Detect which cell encompasses the target text, then output its [X, Y] center coordinate. 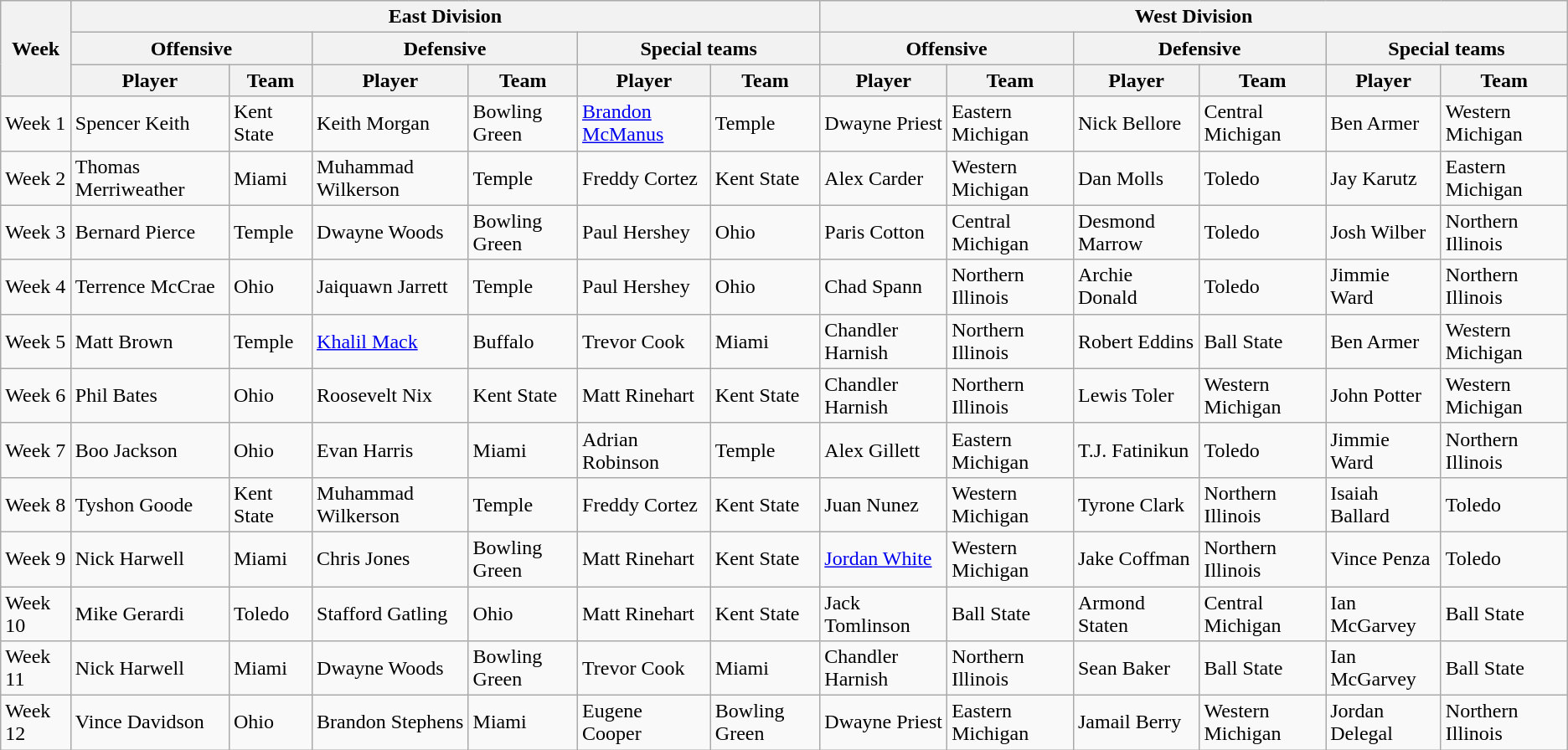
Jake Coffman [1136, 559]
Juan Nunez [884, 504]
West Division [1194, 17]
Lewis Toler [1136, 395]
Bernard Pierce [149, 233]
Brandon McManus [645, 124]
Nick Bellore [1136, 124]
T.J. Fatinikun [1136, 450]
Alex Gillett [884, 450]
Week 3 [36, 233]
Boo Jackson [149, 450]
Terrence McCrae [149, 286]
Eugene Cooper [645, 723]
Roosevelt Nix [390, 395]
Week 2 [36, 177]
Paris Cotton [884, 233]
Week 8 [36, 504]
Tyrone Clark [1136, 504]
Josh Wilber [1384, 233]
Robert Eddins [1136, 342]
Vince Davidson [149, 723]
Week 7 [36, 450]
Week 5 [36, 342]
Dan Molls [1136, 177]
Armond Staten [1136, 613]
Buffalo [523, 342]
Week 12 [36, 723]
Week 11 [36, 668]
Stafford Gatling [390, 613]
Jamail Berry [1136, 723]
Desmond Marrow [1136, 233]
Week 9 [36, 559]
Keith Morgan [390, 124]
Chad Spann [884, 286]
Brandon Stephens [390, 723]
Jordan Delegal [1384, 723]
Vince Penza [1384, 559]
Week 10 [36, 613]
Sean Baker [1136, 668]
Khalil Mack [390, 342]
John Potter [1384, 395]
Evan Harris [390, 450]
Week 4 [36, 286]
Alex Carder [884, 177]
Mike Gerardi [149, 613]
Jack Tomlinson [884, 613]
Adrian Robinson [645, 450]
Week 1 [36, 124]
Jay Karutz [1384, 177]
Thomas Merriweather [149, 177]
Week [36, 49]
East Division [445, 17]
Jordan White [884, 559]
Week 6 [36, 395]
Tyshon Goode [149, 504]
Jaiquawn Jarrett [390, 286]
Phil Bates [149, 395]
Matt Brown [149, 342]
Spencer Keith [149, 124]
Isaiah Ballard [1384, 504]
Chris Jones [390, 559]
Archie Donald [1136, 286]
